Capture the cell that displays the provided text and extract its [X, Y] central coordinate. 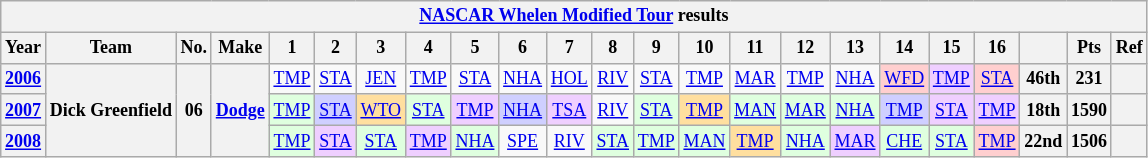
10 [704, 48]
Team [110, 48]
16 [997, 48]
12 [805, 48]
NASCAR Whelen Modified Tour results [574, 16]
2006 [24, 78]
11 [756, 48]
15 [952, 48]
Pts [1090, 48]
2007 [24, 110]
06 [194, 110]
Dodge [240, 110]
Make [240, 48]
1506 [1090, 140]
13 [855, 48]
22nd [1044, 140]
WTO [380, 110]
5 [475, 48]
WFD [904, 78]
TSA [569, 110]
18th [1044, 110]
4 [428, 48]
SPE [523, 140]
3 [380, 48]
CHE [904, 140]
HOL [569, 78]
1 [292, 48]
6 [523, 48]
2008 [24, 140]
Year [24, 48]
46th [1044, 78]
2 [336, 48]
8 [612, 48]
231 [1090, 78]
14 [904, 48]
Ref [1129, 48]
1590 [1090, 110]
Dick Greenfield [110, 110]
9 [656, 48]
No. [194, 48]
7 [569, 48]
JEN [380, 78]
